Return [x, y] of the center of cell containing provided text 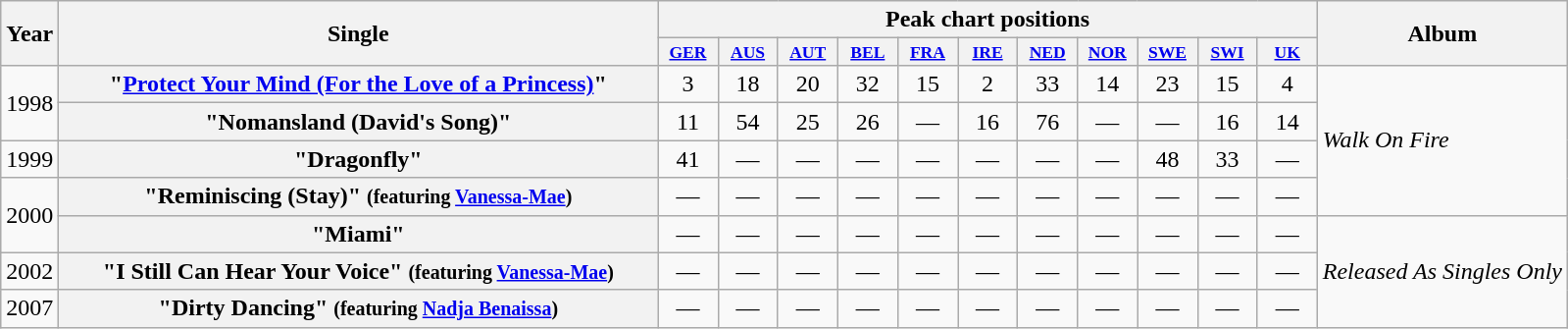
Peak chart positions [987, 20]
18 [747, 84]
2007 [29, 308]
2 [986, 84]
54 [747, 122]
"Dragonfly" [359, 159]
"Reminiscing (Stay)" (featuring Vanessa-Mae) [359, 196]
Album [1442, 33]
23 [1167, 84]
"Nomansland (David's Song)" [359, 122]
Released As Singles Only [1442, 271]
41 [688, 159]
26 [867, 122]
76 [1047, 122]
BEL [867, 52]
11 [688, 122]
20 [808, 84]
UK [1287, 52]
4 [1287, 84]
Walk On Fire [1442, 140]
48 [1167, 159]
"I Still Can Hear Your Voice" (featuring Vanessa-Mae) [359, 271]
AUS [747, 52]
2002 [29, 271]
FRA [928, 52]
"Protect Your Mind (For the Love of a Princess)" [359, 84]
IRE [986, 52]
NOR [1108, 52]
"Dirty Dancing" (featuring Nadja Benaissa) [359, 308]
"Miami" [359, 234]
32 [867, 84]
1998 [29, 103]
1999 [29, 159]
25 [808, 122]
Year [29, 33]
SWE [1167, 52]
Single [359, 33]
NED [1047, 52]
3 [688, 84]
2000 [29, 215]
GER [688, 52]
SWI [1228, 52]
AUT [808, 52]
